Return the (X, Y) coordinate for the center point of the cell that contains the specified text.  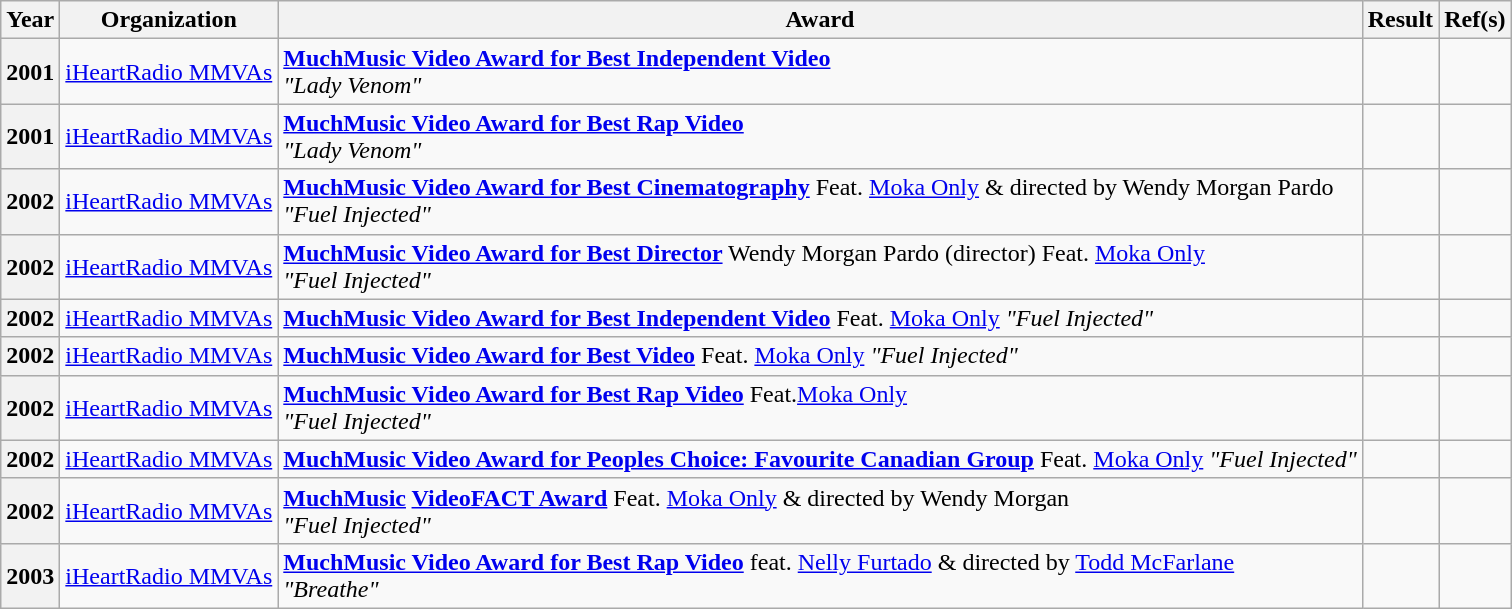
MuchMusic Video Award for Peoples Choice: Favourite Canadian Group Feat. Moka Only "Fuel Injected" (820, 459)
Award (820, 20)
MuchMusic VideoFACT Award Feat. Moka Only & directed by Wendy Morgan"Fuel Injected" (820, 510)
Year (30, 20)
MuchMusic Video Award for Best Independent Video"Lady Venom" (820, 72)
MuchMusic Video Award for Best Cinematography Feat. Moka Only & directed by Wendy Morgan Pardo"Fuel Injected" (820, 202)
Organization (169, 20)
2003 (30, 576)
MuchMusic Video Award for Best Independent Video Feat. Moka Only "Fuel Injected" (820, 318)
Ref(s) (1475, 20)
MuchMusic Video Award for Best Rap Video Feat.Moka Only"Fuel Injected" (820, 408)
Result (1400, 20)
MuchMusic Video Award for Best Rap Video feat. Nelly Furtado & directed by Todd McFarlane"Breathe" (820, 576)
MuchMusic Video Award for Best Director Wendy Morgan Pardo (director) Feat. Moka Only"Fuel Injected" (820, 266)
MuchMusic Video Award for Best Rap Video"Lady Venom" (820, 136)
MuchMusic Video Award for Best Video Feat. Moka Only "Fuel Injected" (820, 356)
